Provide the (x, y) coordinate of the cell's center where the given text is located.  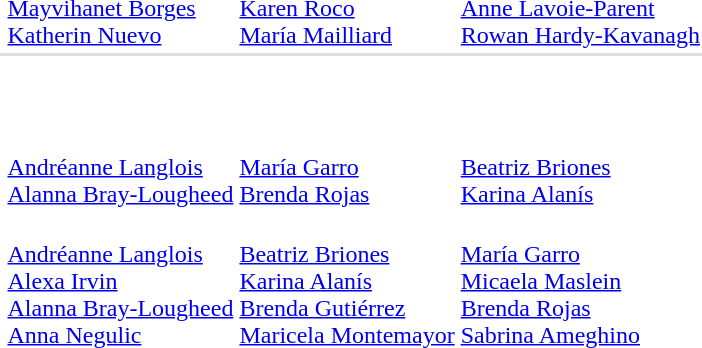
Andréanne LangloisAlanna Bray-Lougheed (120, 167)
María GarroBrenda Rojas (347, 167)
Beatriz BrionesKarina Alanís (580, 167)
